Provide the [x, y] coordinate of the cell's center where the given text is located.  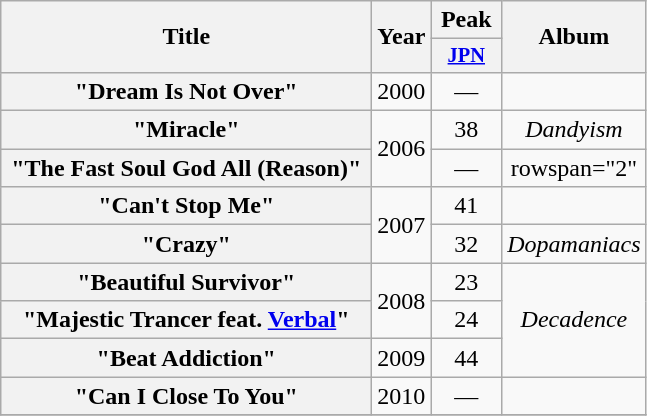
"Dream Is Not Over" [186, 91]
24 [466, 320]
"Crazy" [186, 244]
23 [466, 282]
Peak [466, 20]
Album [574, 37]
32 [466, 244]
2006 [402, 149]
"Can I Close To You" [186, 396]
"Beat Addiction" [186, 358]
2007 [402, 225]
"Miracle" [186, 130]
Dandyism [574, 130]
"The Fast Soul God All (Reason)" [186, 168]
Decadence [574, 320]
Title [186, 37]
Year [402, 37]
38 [466, 130]
2008 [402, 301]
2000 [402, 91]
JPN [466, 56]
2009 [402, 358]
"Majestic Trancer feat. Verbal" [186, 320]
41 [466, 206]
44 [466, 358]
2010 [402, 396]
"Can't Stop Me" [186, 206]
rowspan="2" [574, 168]
Dopamaniacs [574, 244]
"Beautiful Survivor" [186, 282]
